Capture the cell that displays the provided text and extract its [x, y] central coordinate. 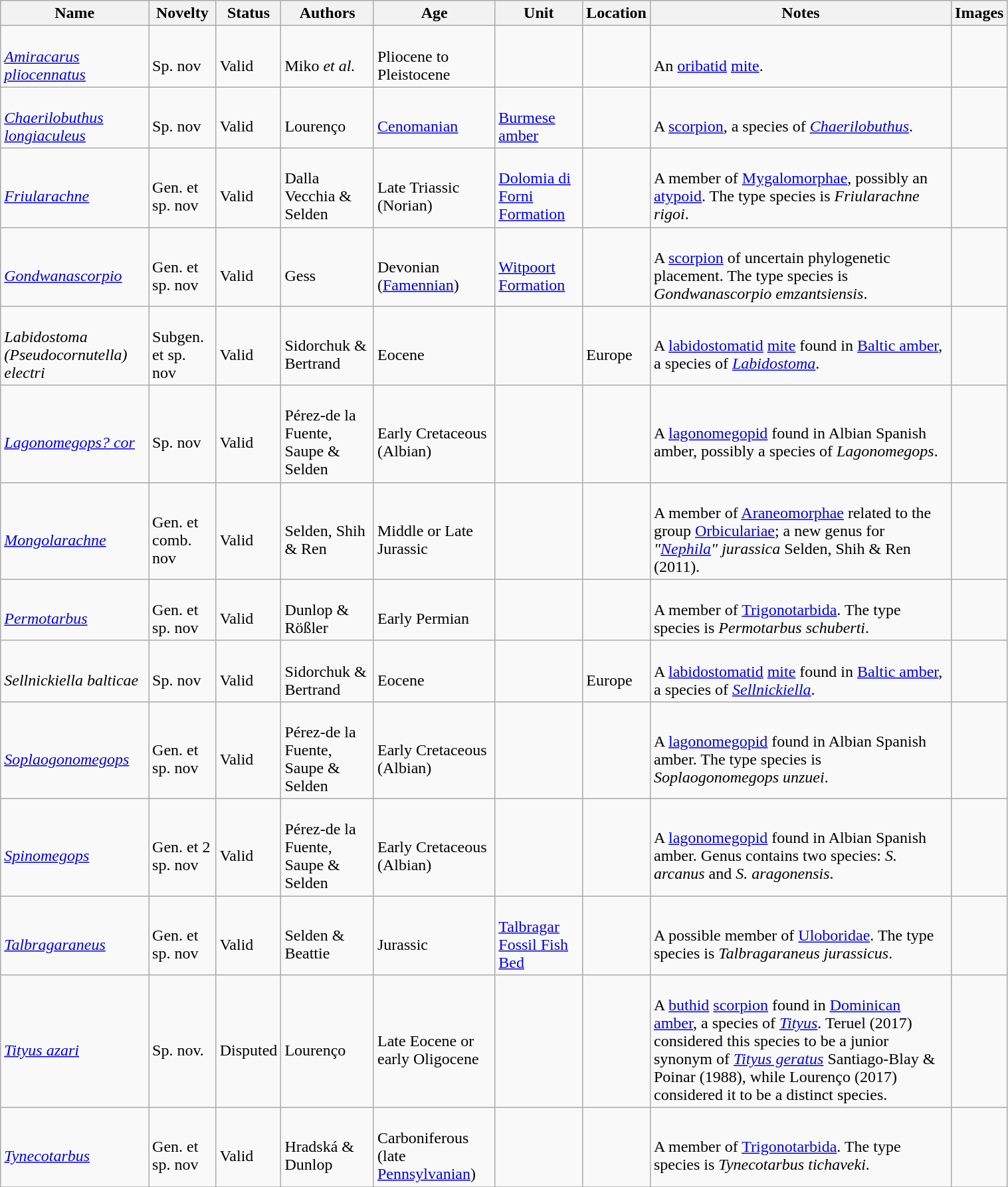
Selden & Beattie [328, 935]
Gen. et comb. nov [183, 531]
Dunlop & Rößler [328, 610]
Tynecotarbus [74, 1148]
A scorpion, a species of Chaerilobuthus. [800, 118]
Status [249, 13]
Cenomanian [434, 118]
A lagonomegopid found in Albian Spanish amber. Genus contains two species: S. arcanus and S. aragonensis. [800, 847]
Pliocene to Pleistocene [434, 56]
Dalla Vecchia & Selden [328, 187]
Name [74, 13]
Age [434, 13]
Hradská & Dunlop [328, 1148]
Late Eocene or early Oligocene [434, 1042]
Gess [328, 267]
A lagonomegopid found in Albian Spanish amber, possibly a species of Lagonomegops. [800, 434]
A scorpion of uncertain phylogenetic placement. The type species is Gondwanascorpio emzantsiensis. [800, 267]
Soplaogonomegops [74, 750]
Permotarbus [74, 610]
Disputed [249, 1042]
Subgen. et sp. nov [183, 345]
A member of Trigonotarbida. The type species is Tynecotarbus tichaveki. [800, 1148]
Spinomegops [74, 847]
A member of Trigonotarbida. The type species is Permotarbus schuberti. [800, 610]
Devonian (Famennian) [434, 267]
Selden, Shih & Ren [328, 531]
Sellnickiella balticae [74, 671]
Amiracarus pliocennatus [74, 56]
Carboniferous (late Pennsylvanian) [434, 1148]
Labidostoma (Pseudocornutella) electri [74, 345]
An oribatid mite. [800, 56]
Talbragaraneus [74, 935]
Authors [328, 13]
A member of Araneomorphae related to the group Orbiculariae; a new genus for "Nephila" jurassica Selden, Shih & Ren (2011). [800, 531]
A lagonomegopid found in Albian Spanish amber. The type species is Soplaogonomegops unzuei. [800, 750]
Friularachne [74, 187]
Location [617, 13]
Images [979, 13]
Middle or Late Jurassic [434, 531]
Late Triassic (Norian) [434, 187]
A labidostomatid mite found in Baltic amber, a species of Sellnickiella. [800, 671]
Gondwanascorpio [74, 267]
Notes [800, 13]
A possible member of Uloboridae. The type species is Talbragaraneus jurassicus. [800, 935]
Sp. nov. [183, 1042]
Witpoort Formation [539, 267]
A labidostomatid mite found in Baltic amber, a species of Labidostoma. [800, 345]
Chaerilobuthus longiaculeus [74, 118]
Jurassic [434, 935]
Early Permian [434, 610]
A member of Mygalomorphae, possibly an atypoid. The type species is Friularachne rigoi. [800, 187]
Novelty [183, 13]
Unit [539, 13]
Miko et al. [328, 56]
Burmese amber [539, 118]
Tityus azari [74, 1042]
Mongolarachne [74, 531]
Talbragar Fossil Fish Bed [539, 935]
Dolomia di Forni Formation [539, 187]
Gen. et 2 sp. nov [183, 847]
Lagonomegops? cor [74, 434]
